Locate the cell with the specified text and output its (X, Y) center coordinate. 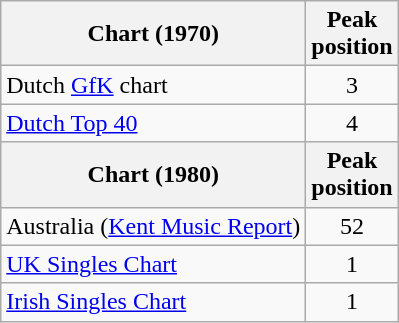
Australia (Kent Music Report) (154, 226)
52 (352, 226)
Chart (1980) (154, 174)
4 (352, 123)
Chart (1970) (154, 34)
Dutch GfK chart (154, 85)
3 (352, 85)
Irish Singles Chart (154, 302)
UK Singles Chart (154, 264)
Dutch Top 40 (154, 123)
